Find where the given text appears and provide that cell's center as (X, Y) coordinate. 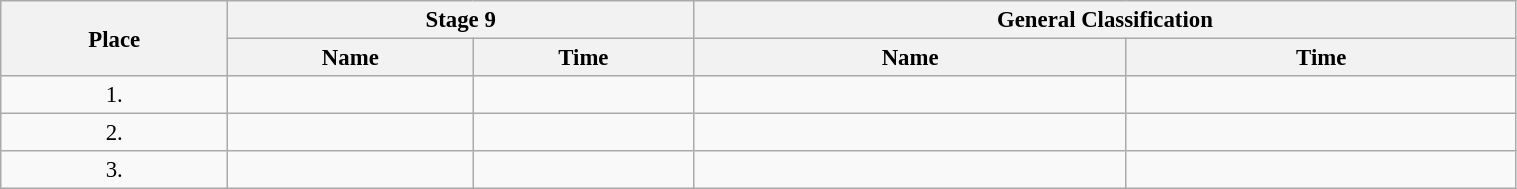
2. (114, 133)
3. (114, 170)
General Classification (1105, 20)
1. (114, 95)
Place (114, 38)
Stage 9 (461, 20)
